Locate the cell with the specified text and output its [X, Y] center coordinate. 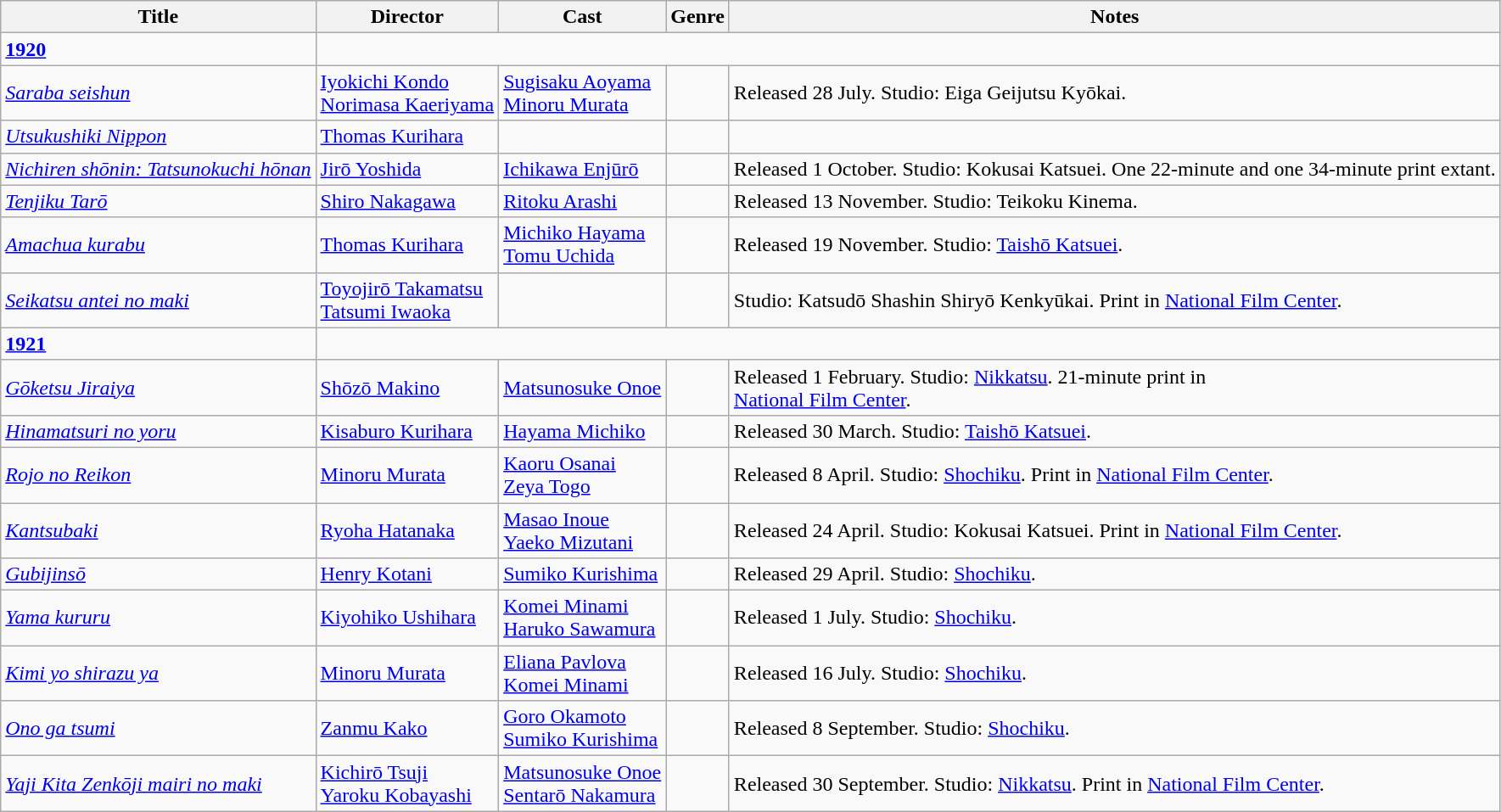
Studio: Katsudō Shashin Shiryō Kenkyūkai. Print in National Film Center. [1115, 300]
Kimi yo shirazu ya [158, 674]
Yama kururu [158, 618]
Matsunosuke OnoeSentarō Nakamura [582, 784]
Masao InoueYaeko Mizutani [582, 529]
Jirō Yoshida [407, 169]
Gōketsu Jiraiya [158, 387]
Released 8 April. Studio: Shochiku. Print in National Film Center. [1115, 475]
Title [158, 17]
Saraba seishun [158, 93]
Tenjiku Tarō [158, 201]
Ritoku Arashi [582, 201]
Goro OkamotoSumiko Kurishima [582, 728]
Henry Kotani [407, 574]
Toyojirō TakamatsuTatsumi Iwaoka [407, 300]
Rojo no Reikon [158, 475]
Kichirō TsujiYaroku Kobayashi [407, 784]
Komei MinamiHaruko Sawamura [582, 618]
Released 1 July. Studio: Shochiku. [1115, 618]
Released 30 March. Studio: Taishō Katsuei. [1115, 431]
Yaji Kita Zenkōji mairi no maki [158, 784]
Seikatsu antei no maki [158, 300]
Ono ga tsumi [158, 728]
Released 28 July. Studio: Eiga Geijutsu Kyōkai. [1115, 93]
Kiyohiko Ushihara [407, 618]
Ichikawa Enjūrō [582, 169]
Released 1 February. Studio: Nikkatsu. 21-minute print inNational Film Center. [1115, 387]
Released 13 November. Studio: Teikoku Kinema. [1115, 201]
Released 1 October. Studio: Kokusai Katsuei. One 22-minute and one 34-minute print extant. [1115, 169]
Director [407, 17]
Released 19 November. Studio: Taishō Katsuei. [1115, 244]
Hinamatsuri no yoru [158, 431]
Gubijinsō [158, 574]
1921 [158, 344]
Zanmu Kako [407, 728]
Ryoha Hatanaka [407, 529]
1920 [158, 49]
Utsukushiki Nippon [158, 137]
Released 24 April. Studio: Kokusai Katsuei. Print in National Film Center. [1115, 529]
Released 16 July. Studio: Shochiku. [1115, 674]
Iyokichi KondoNorimasa Kaeriyama [407, 93]
Kisaburo Kurihara [407, 431]
Shōzō Makino [407, 387]
Released 8 September. Studio: Shochiku. [1115, 728]
Michiko HayamaTomu Uchida [582, 244]
Genre [697, 17]
Cast [582, 17]
Sumiko Kurishima [582, 574]
Notes [1115, 17]
Kaoru OsanaiZeya Togo [582, 475]
Hayama Michiko [582, 431]
Amachua kurabu [158, 244]
Nichiren shōnin: Tatsunokuchi hōnan [158, 169]
Shiro Nakagawa [407, 201]
Released 29 April. Studio: Shochiku. [1115, 574]
Sugisaku AoyamaMinoru Murata [582, 93]
Eliana PavlovaKomei Minami [582, 674]
Released 30 September. Studio: Nikkatsu. Print in National Film Center. [1115, 784]
Matsunosuke Onoe [582, 387]
Kantsubaki [158, 529]
